Detect which cell encompasses the target text, then output its [X, Y] center coordinate. 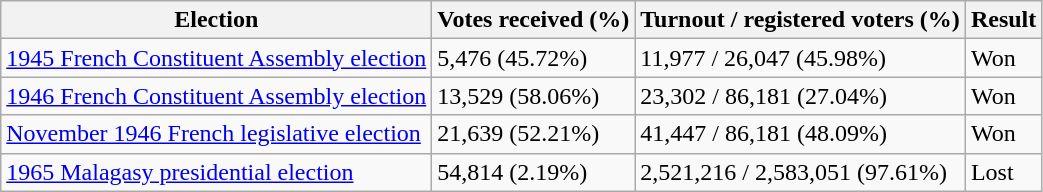
21,639 (52.21%) [534, 134]
November 1946 French legislative election [216, 134]
Turnout / registered voters (%) [800, 20]
1945 French Constituent Assembly election [216, 58]
1946 French Constituent Assembly election [216, 96]
1965 Malagasy presidential election [216, 172]
Lost [1003, 172]
2,521,216 / 2,583,051 (97.61%) [800, 172]
11,977 / 26,047 (45.98%) [800, 58]
Votes received (%) [534, 20]
5,476 (45.72%) [534, 58]
Election [216, 20]
41,447 / 86,181 (48.09%) [800, 134]
13,529 (58.06%) [534, 96]
Result [1003, 20]
23,302 / 86,181 (27.04%) [800, 96]
54,814 (2.19%) [534, 172]
